Identify which cell holds the provided text, then report its (X, Y) central coordinate. 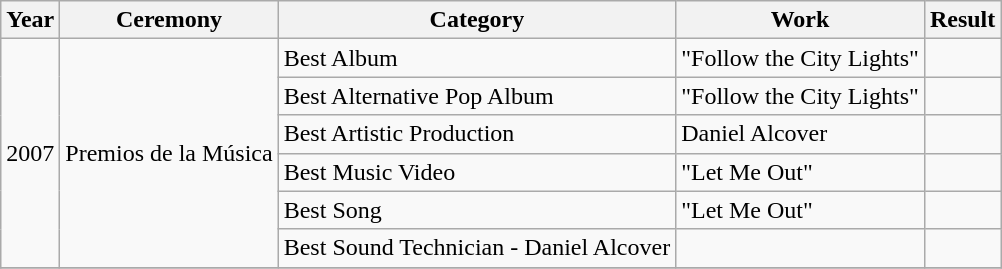
Ceremony (169, 20)
Year (30, 20)
Best Artistic Production (477, 134)
Daniel Alcover (800, 134)
Work (800, 20)
2007 (30, 153)
Best Music Video (477, 172)
Result (962, 20)
Category (477, 20)
Best Sound Technician - Daniel Alcover (477, 248)
Premios de la Música (169, 153)
Best Album (477, 58)
Best Song (477, 210)
Best Alternative Pop Album (477, 96)
